Return (x, y) of the center of cell containing provided text 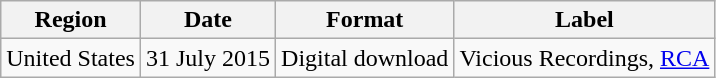
Label (584, 20)
Digital download (365, 58)
Region (71, 20)
Vicious Recordings, RCA (584, 58)
United States (71, 58)
Format (365, 20)
31 July 2015 (208, 58)
Date (208, 20)
